Locate the cell with the specified text and output its [x, y] center coordinate. 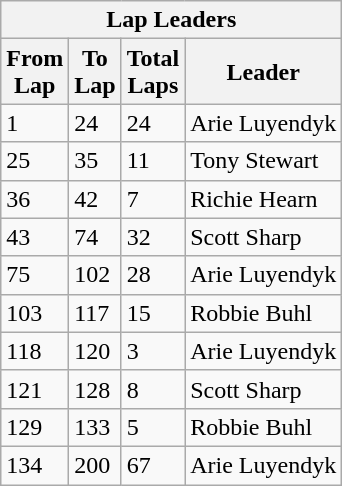
128 [95, 389]
134 [35, 465]
200 [95, 465]
117 [95, 313]
FromLap [35, 72]
Richie Hearn [264, 199]
36 [35, 199]
120 [95, 351]
121 [35, 389]
75 [35, 275]
Leader [264, 72]
103 [35, 313]
67 [153, 465]
11 [153, 161]
Tony Stewart [264, 161]
7 [153, 199]
ToLap [95, 72]
1 [35, 123]
8 [153, 389]
102 [95, 275]
129 [35, 427]
43 [35, 237]
Lap Leaders [172, 20]
74 [95, 237]
3 [153, 351]
42 [95, 199]
35 [95, 161]
TotalLaps [153, 72]
133 [95, 427]
5 [153, 427]
15 [153, 313]
28 [153, 275]
118 [35, 351]
32 [153, 237]
25 [35, 161]
